Provide the (x, y) coordinate of the cell's center where the given text is located.  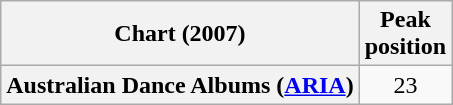
Peakposition (405, 34)
23 (405, 85)
Chart (2007) (180, 34)
Australian Dance Albums (ARIA) (180, 85)
